Identify which cell holds the provided text, then report its (x, y) central coordinate. 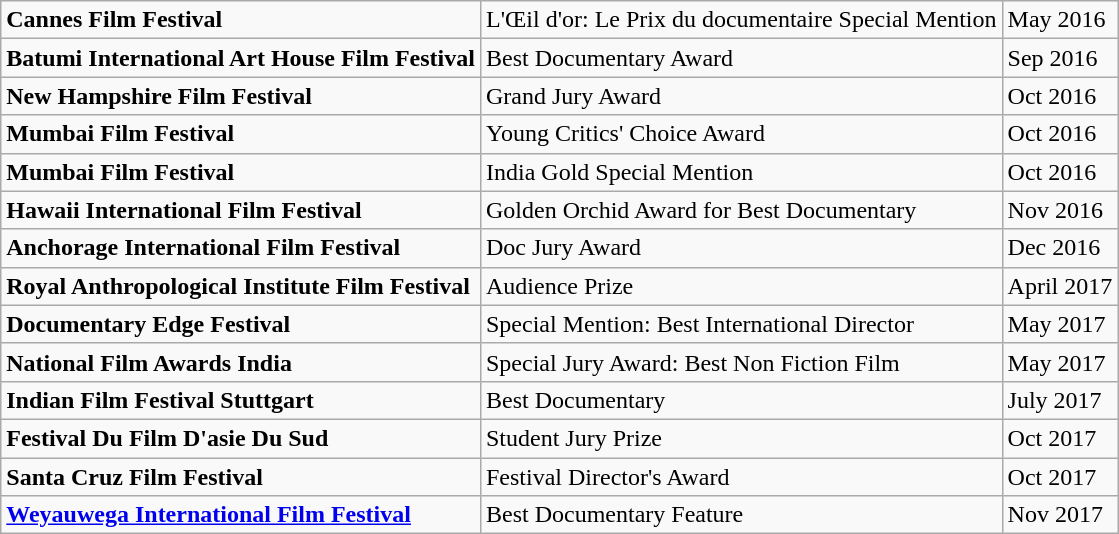
Cannes Film Festival (241, 20)
Anchorage International Film Festival (241, 248)
Golden Orchid Award for Best Documentary (741, 210)
Special Mention: Best International Director (741, 324)
Doc Jury Award (741, 248)
Documentary Edge Festival (241, 324)
Nov 2017 (1060, 515)
Best Documentary Feature (741, 515)
Best Documentary Award (741, 58)
April 2017 (1060, 286)
Festival Director's Award (741, 477)
Sep 2016 (1060, 58)
Student Jury Prize (741, 438)
Royal Anthropological Institute Film Festival (241, 286)
India Gold Special Mention (741, 172)
Best Documentary (741, 400)
Young Critics' Choice Award (741, 134)
L'Œil d'or: Le Prix du documentaire Special Mention (741, 20)
Hawaii International Film Festival (241, 210)
Special Jury Award: Best Non Fiction Film (741, 362)
Santa Cruz Film Festival (241, 477)
New Hampshire Film Festival (241, 96)
Audience Prize (741, 286)
Grand Jury Award (741, 96)
July 2017 (1060, 400)
National Film Awards India (241, 362)
Dec 2016 (1060, 248)
Festival Du Film D'asie Du Sud (241, 438)
Batumi International Art House Film Festival (241, 58)
Nov 2016 (1060, 210)
Indian Film Festival Stuttgart (241, 400)
May 2016 (1060, 20)
Weyauwega International Film Festival (241, 515)
